Return the [x, y] coordinate for the center point of the cell that contains the specified text.  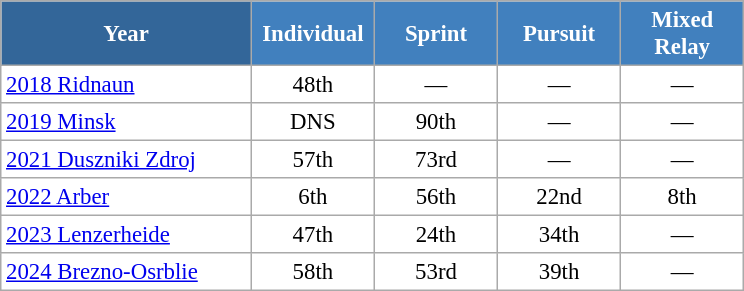
90th [436, 122]
22nd [560, 197]
2023 Lenzerheide [126, 235]
Year [126, 34]
2021 Duszniki Zdroj [126, 160]
6th [312, 197]
Pursuit [560, 34]
DNS [312, 122]
24th [436, 235]
34th [560, 235]
2019 Minsk [126, 122]
56th [436, 197]
2018 Ridnaun [126, 85]
Mixed Relay [682, 34]
73rd [436, 160]
57th [312, 160]
8th [682, 197]
47th [312, 235]
48th [312, 85]
Individual [312, 34]
2022 Arber [126, 197]
Sprint [436, 34]
